For the text-containing cell, return its midpoint in [x, y] coordinate format. 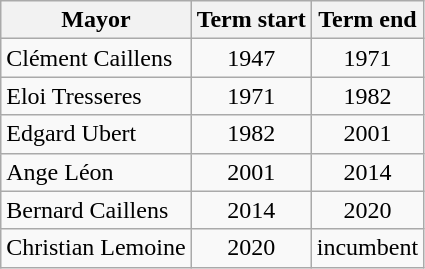
Eloi Tresseres [96, 96]
Christian Lemoine [96, 248]
Term start [251, 20]
Clément Caillens [96, 58]
Term end [367, 20]
Mayor [96, 20]
Ange Léon [96, 172]
Bernard Caillens [96, 210]
Edgard Ubert [96, 134]
1947 [251, 58]
incumbent [367, 248]
